Find where the given text appears and provide that cell's center as (X, Y) coordinate. 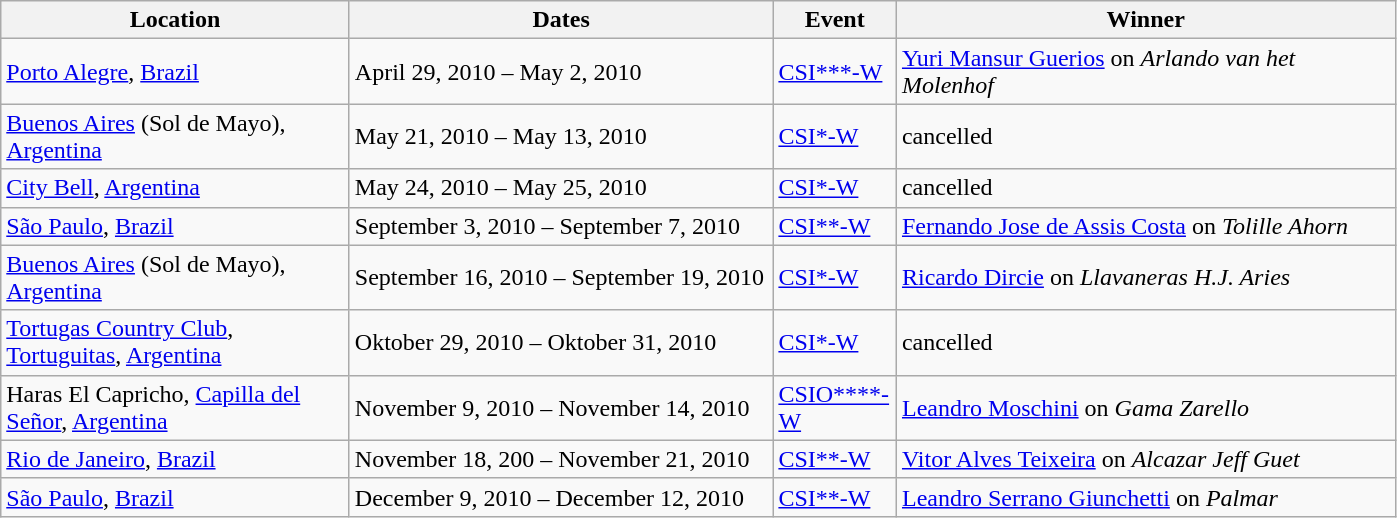
Oktober 29, 2010 – Oktober 31, 2010 (561, 342)
November 9, 2010 – November 14, 2010 (561, 408)
Ricardo Dircie on Llavaneras H.J. Aries (1146, 278)
Winner (1146, 20)
Leandro Moschini on Gama Zarello (1146, 408)
November 18, 200 – November 21, 2010 (561, 459)
May 21, 2010 – May 13, 2010 (561, 136)
Location (176, 20)
CSIO****-W (835, 408)
September 16, 2010 – September 19, 2010 (561, 278)
Yuri Mansur Guerios on Arlando van het Molenhof (1146, 72)
May 24, 2010 – May 25, 2010 (561, 188)
Rio de Janeiro, Brazil (176, 459)
Tortugas Country Club, Tortuguitas, Argentina (176, 342)
December 9, 2010 – December 12, 2010 (561, 497)
April 29, 2010 – May 2, 2010 (561, 72)
Porto Alegre, Brazil (176, 72)
Fernando Jose de Assis Costa on Tolille Ahorn (1146, 226)
CSI***-W (835, 72)
Vitor Alves Teixeira on Alcazar Jeff Guet (1146, 459)
Haras El Capricho, Capilla del Señor, Argentina (176, 408)
Event (835, 20)
September 3, 2010 – September 7, 2010 (561, 226)
City Bell, Argentina (176, 188)
Leandro Serrano Giunchetti on Palmar (1146, 497)
Dates (561, 20)
